Scan for the cell matching the given text and deliver its [x, y] coordinate at center. 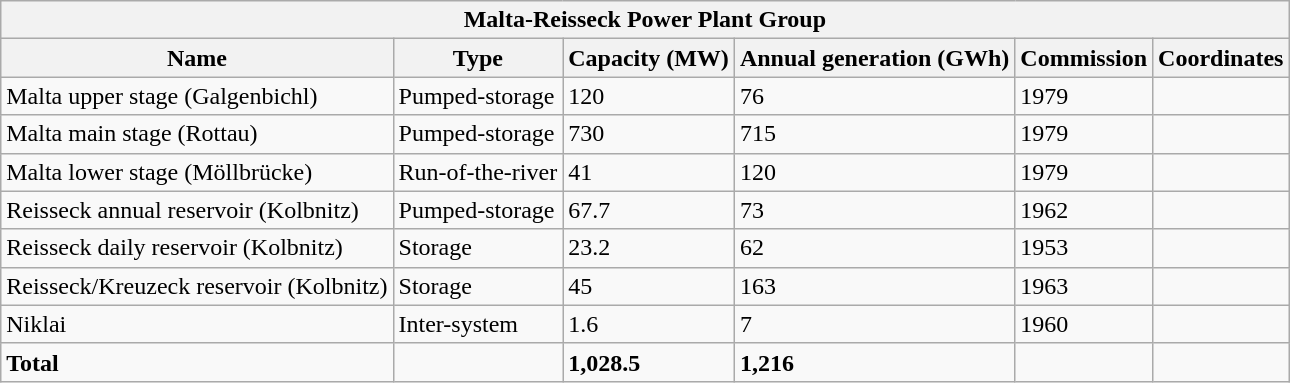
Annual generation (GWh) [874, 58]
Total [197, 362]
1,028.5 [649, 362]
7 [874, 324]
1962 [1084, 210]
Run-of-the-river [478, 172]
Inter-system [478, 324]
163 [874, 286]
1960 [1084, 324]
67.7 [649, 210]
Reisseck annual reservoir (Kolbnitz) [197, 210]
76 [874, 96]
Niklai [197, 324]
45 [649, 286]
Malta lower stage (Möllbrücke) [197, 172]
1953 [1084, 248]
Coordinates [1221, 58]
Reisseck daily reservoir (Kolbnitz) [197, 248]
730 [649, 134]
Commission [1084, 58]
1,216 [874, 362]
Reisseck/Kreuzeck reservoir (Kolbnitz) [197, 286]
1963 [1084, 286]
Malta main stage (Rottau) [197, 134]
73 [874, 210]
Malta upper stage (Galgenbichl) [197, 96]
715 [874, 134]
Type [478, 58]
1.6 [649, 324]
62 [874, 248]
Name [197, 58]
41 [649, 172]
23.2 [649, 248]
Capacity (MW) [649, 58]
Malta-Reisseck Power Plant Group [645, 20]
